Locate the cell with the specified text and output its (x, y) center coordinate. 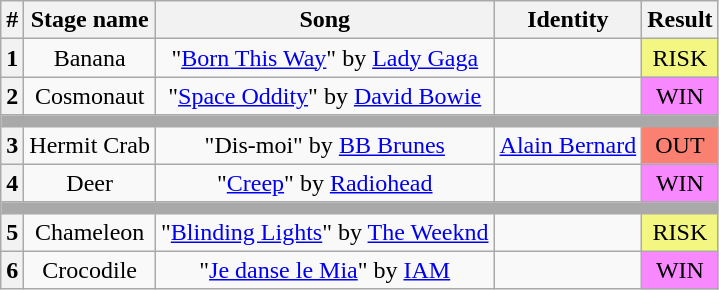
1 (12, 58)
"Blinding Lights" by The Weeknd (326, 232)
Hermit Crab (90, 145)
Chameleon (90, 232)
Deer (90, 183)
Cosmonaut (90, 96)
OUT (680, 145)
"Dis-moi" by BB Brunes (326, 145)
Banana (90, 58)
"Creep" by Radiohead (326, 183)
Alain Bernard (568, 145)
2 (12, 96)
"Je danse le Mia" by IAM (326, 270)
5 (12, 232)
"Space Oddity" by David Bowie (326, 96)
Identity (568, 20)
"Born This Way" by Lady Gaga (326, 58)
# (12, 20)
6 (12, 270)
Result (680, 20)
Stage name (90, 20)
Crocodile (90, 270)
3 (12, 145)
4 (12, 183)
Song (326, 20)
